Return the (X, Y) coordinate for the center point of the cell that contains the specified text.  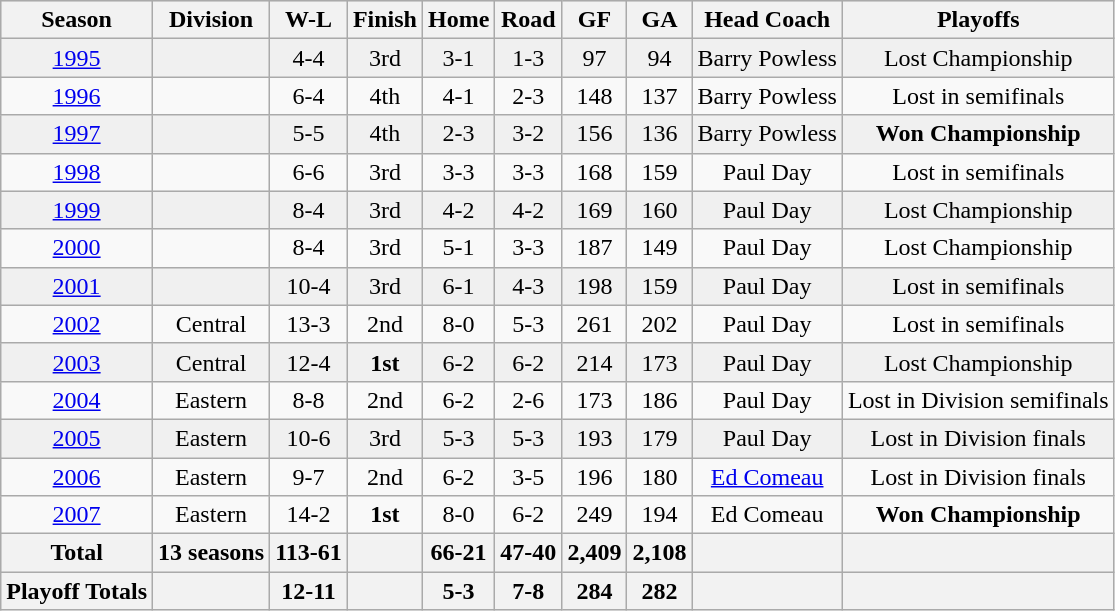
10-6 (309, 438)
2004 (77, 400)
GA (660, 20)
12-11 (309, 591)
Season (77, 20)
6-4 (309, 96)
Playoffs (978, 20)
179 (660, 438)
2000 (77, 248)
4-3 (528, 286)
249 (594, 515)
6-6 (309, 172)
186 (660, 400)
2-6 (528, 400)
196 (594, 477)
Division (212, 20)
187 (594, 248)
113-61 (309, 553)
2005 (77, 438)
Home (458, 20)
148 (594, 96)
261 (594, 324)
3-5 (528, 477)
Lost in Division semifinals (978, 400)
2002 (77, 324)
136 (660, 134)
202 (660, 324)
3-2 (528, 134)
5-1 (458, 248)
W-L (309, 20)
2,409 (594, 553)
8-8 (309, 400)
156 (594, 134)
2007 (77, 515)
1996 (77, 96)
2001 (77, 286)
2003 (77, 362)
198 (594, 286)
1995 (77, 58)
Playoff Totals (77, 591)
12-4 (309, 362)
94 (660, 58)
284 (594, 591)
13-3 (309, 324)
97 (594, 58)
1999 (77, 210)
2,108 (660, 553)
3-1 (458, 58)
1998 (77, 172)
47-40 (528, 553)
Finish (384, 20)
137 (660, 96)
168 (594, 172)
Total (77, 553)
4-4 (309, 58)
9-7 (309, 477)
Road (528, 20)
193 (594, 438)
1-3 (528, 58)
13 seasons (212, 553)
66-21 (458, 553)
7-8 (528, 591)
194 (660, 515)
160 (660, 210)
10-4 (309, 286)
1997 (77, 134)
180 (660, 477)
14-2 (309, 515)
214 (594, 362)
149 (660, 248)
282 (660, 591)
5-5 (309, 134)
Head Coach (767, 20)
6-1 (458, 286)
GF (594, 20)
169 (594, 210)
2006 (77, 477)
4-1 (458, 96)
